Detect which cell encompasses the target text, then output its [X, Y] center coordinate. 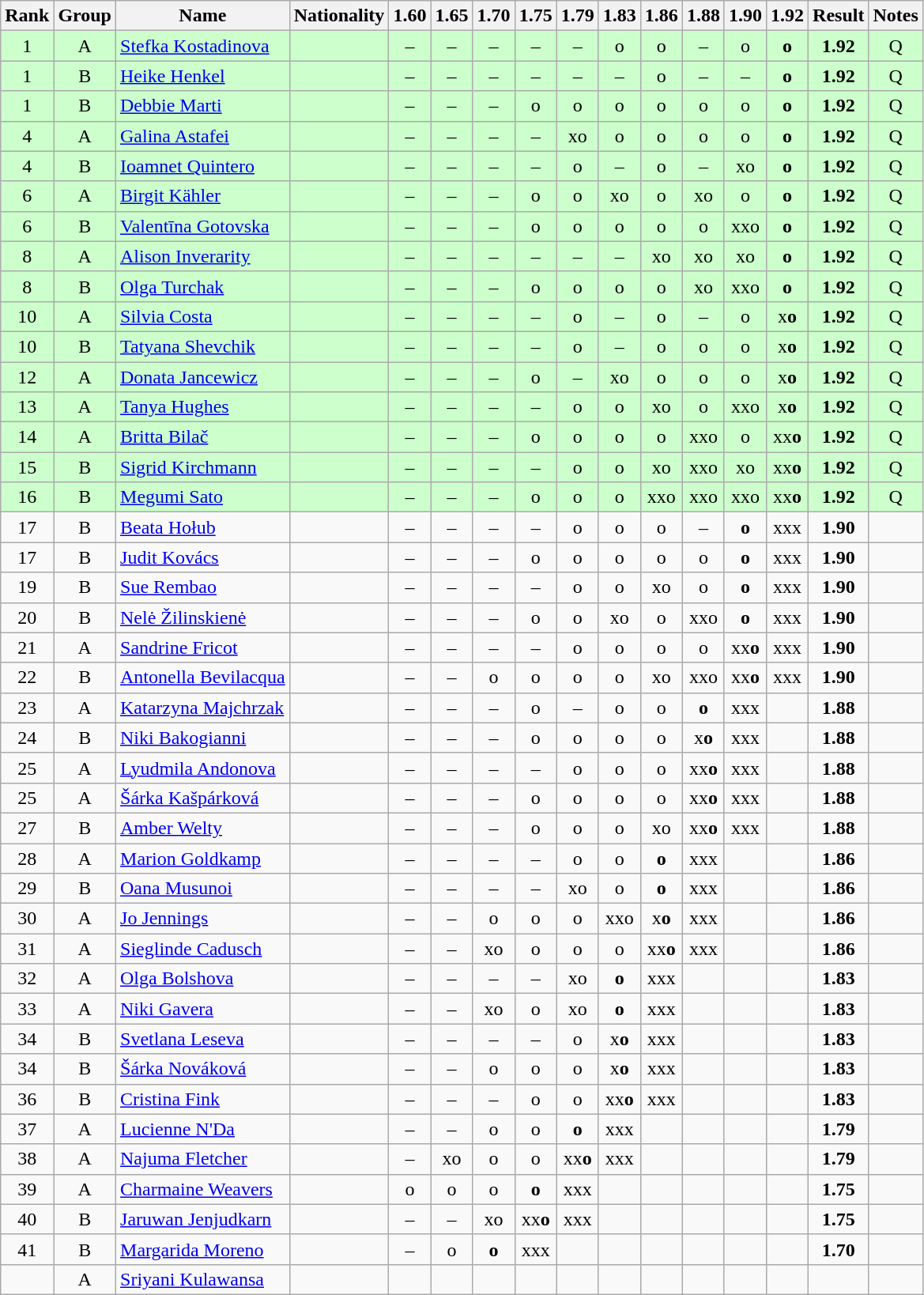
Lucienne N'Da [203, 1129]
Judit Kovács [203, 557]
1.60 [409, 16]
Beata Hołub [203, 527]
Notes [896, 16]
Lyudmila Andonova [203, 768]
31 [27, 949]
20 [27, 617]
Šárka Kašpárková [203, 798]
Galina Astafei [203, 136]
Birgit Kähler [203, 196]
15 [27, 467]
32 [27, 979]
38 [27, 1159]
Result [839, 16]
Donata Jancewicz [203, 377]
Katarzyna Majchrzak [203, 708]
Najuma Fletcher [203, 1159]
Ioamnet Quintero [203, 166]
33 [27, 1009]
Megumi Sato [203, 497]
Niki Gavera [203, 1009]
14 [27, 437]
39 [27, 1189]
Group [85, 16]
29 [27, 889]
Svetlana Leseva [203, 1039]
Sigrid Kirchmann [203, 467]
Heike Henkel [203, 76]
36 [27, 1099]
Stefka Kostadinova [203, 46]
Alison Inverarity [203, 256]
37 [27, 1129]
Charmaine Weavers [203, 1189]
Margarida Moreno [203, 1249]
Niki Bakogianni [203, 738]
Antonella Bevilacqua [203, 678]
19 [27, 587]
Sriyani Kulawansa [203, 1279]
Sieglinde Cadusch [203, 949]
Šárka Nováková [203, 1069]
Sandrine Fricot [203, 647]
Cristina Fink [203, 1099]
23 [27, 708]
Silvia Costa [203, 316]
Olga Turchak [203, 286]
Amber Welty [203, 828]
13 [27, 407]
16 [27, 497]
Nelė Žilinskienė [203, 617]
22 [27, 678]
Tatyana Shevchik [203, 346]
Marion Goldkamp [203, 858]
12 [27, 377]
30 [27, 919]
Olga Bolshova [203, 979]
24 [27, 738]
Valentīna Gotovska [203, 226]
Rank [27, 16]
41 [27, 1249]
Debbie Marti [203, 106]
Name [203, 16]
Jo Jennings [203, 919]
Jaruwan Jenjudkarn [203, 1219]
Sue Rembao [203, 587]
1.65 [452, 16]
Nationality [339, 16]
27 [27, 828]
Tanya Hughes [203, 407]
Oana Musunoi [203, 889]
28 [27, 858]
40 [27, 1219]
21 [27, 647]
Britta Bilač [203, 437]
